Return the [x, y] coordinate for the center point of the cell that contains the specified text.  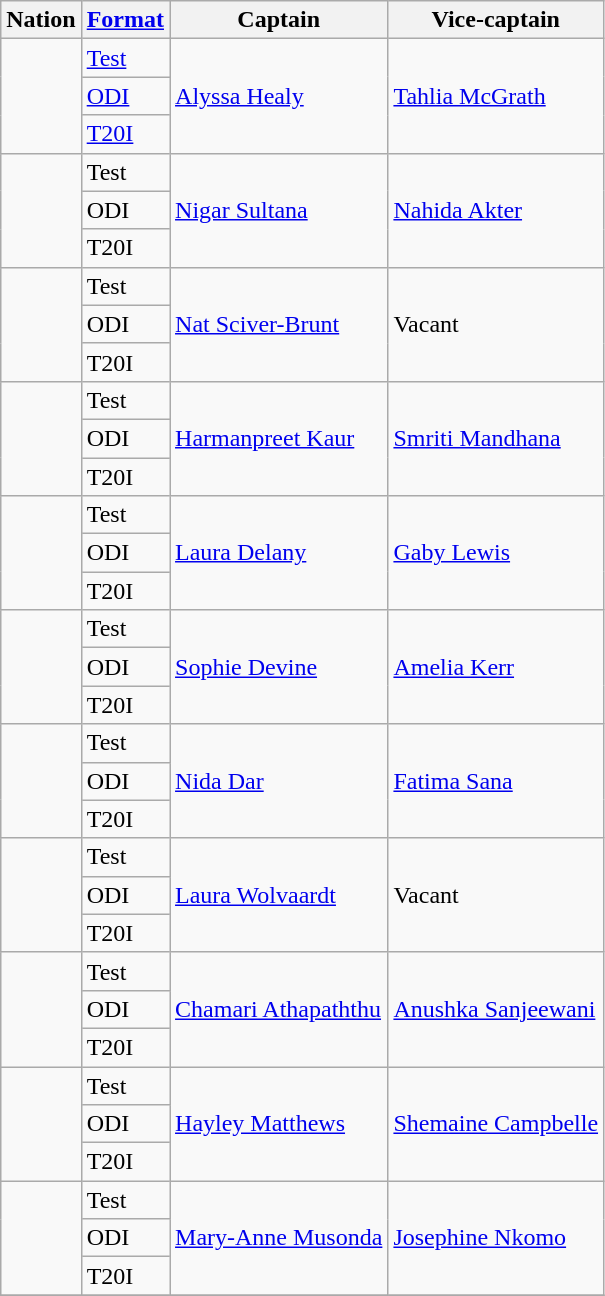
Nat Sciver-Brunt [279, 324]
Smriti Mandhana [496, 438]
Sophie Devine [279, 667]
Captain [279, 20]
Nahida Akter [496, 210]
Format [125, 20]
Gaby Lewis [496, 553]
Fatima Sana [496, 781]
Nation [41, 20]
Alyssa Healy [279, 96]
Chamari Athapaththu [279, 1009]
Laura Wolvaardt [279, 895]
Vice-captain [496, 20]
Amelia Kerr [496, 667]
Nigar Sultana [279, 210]
Tahlia McGrath [496, 96]
Mary-Anne Musonda [279, 1238]
Josephine Nkomo [496, 1238]
Anushka Sanjeewani [496, 1009]
Harmanpreet Kaur [279, 438]
Laura Delany [279, 553]
Nida Dar [279, 781]
Hayley Matthews [279, 1123]
Shemaine Campbelle [496, 1123]
